Find where the given text appears and provide that cell's center as [x, y] coordinate. 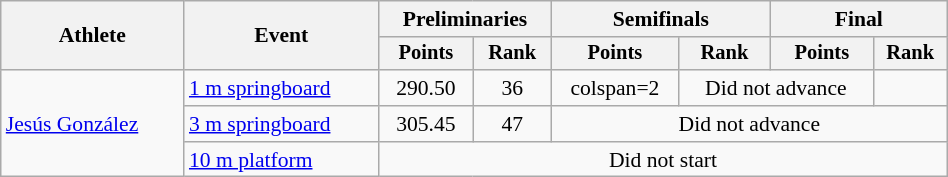
Final [858, 19]
Preliminaries [466, 19]
Semifinals [660, 19]
290.50 [426, 88]
36 [512, 88]
colspan=2 [614, 88]
305.45 [426, 124]
3 m springboard [282, 124]
47 [512, 124]
Event [282, 36]
Athlete [92, 36]
Jesús González [92, 124]
1 m springboard [282, 88]
